Find where the given text appears and provide that cell's center as [X, Y] coordinate. 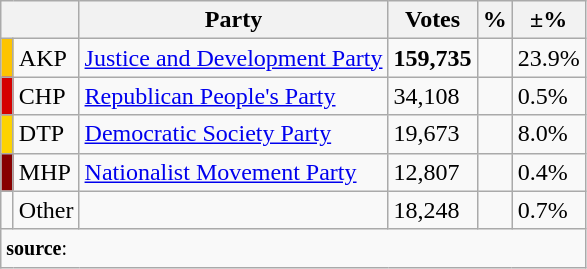
23.9% [548, 58]
8.0% [548, 134]
Nationalist Movement Party [234, 172]
159,735 [432, 58]
34,108 [432, 96]
MHP [46, 172]
CHP [46, 96]
19,673 [432, 134]
12,807 [432, 172]
18,248 [432, 210]
DTP [46, 134]
Votes [432, 20]
Other [46, 210]
0.4% [548, 172]
Party [234, 20]
% [494, 20]
Democratic Society Party [234, 134]
Republican People's Party [234, 96]
0.5% [548, 96]
Justice and Development Party [234, 58]
source: [293, 248]
0.7% [548, 210]
AKP [46, 58]
±% [548, 20]
